Return [x, y] of the center of cell containing provided text 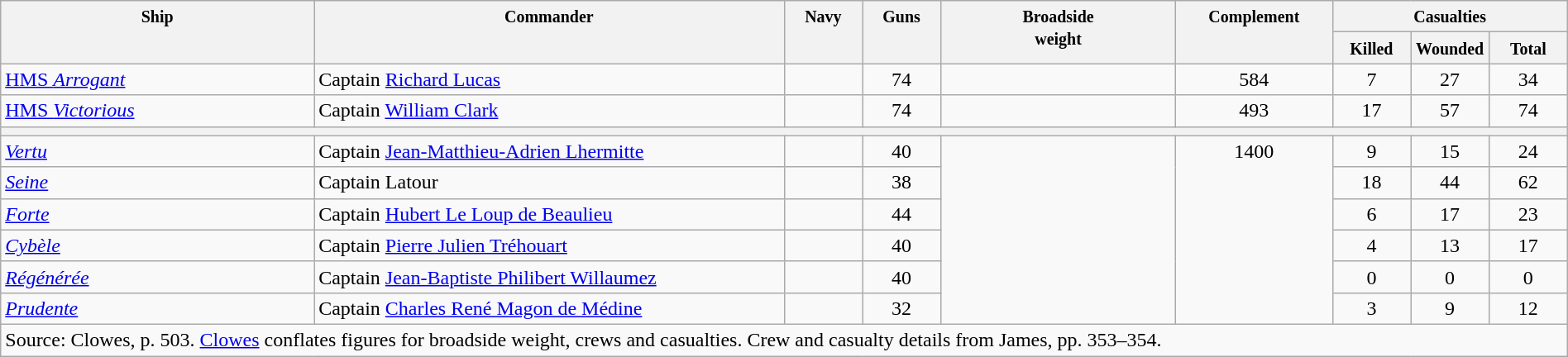
7 [1371, 79]
Navy [824, 32]
62 [1528, 183]
Captain Latour [549, 183]
Forte [157, 214]
HMS Arrogant [157, 79]
Cybèle [157, 245]
27 [1451, 79]
Captain Hubert Le Loup de Beaulieu [549, 214]
Captain Jean-Matthieu-Adrien Lhermitte [549, 151]
18 [1371, 183]
4 [1371, 245]
3 [1371, 308]
6 [1371, 214]
32 [901, 308]
Captain Richard Lucas [549, 79]
Seine [157, 183]
Captain Jean-Baptiste Philibert Willaumez [549, 277]
15 [1451, 151]
Captain William Clark [549, 111]
12 [1528, 308]
Ship [157, 32]
Captain Pierre Julien Tréhouart [549, 245]
Source: Clowes, p. 503. Clowes conflates figures for broadside weight, crews and casualties. Crew and casualty details from James, pp. 353–354. [784, 340]
1400 [1254, 230]
584 [1254, 79]
Vertu [157, 151]
493 [1254, 111]
Commander [549, 32]
24 [1528, 151]
Total [1528, 48]
23 [1528, 214]
57 [1451, 111]
13 [1451, 245]
HMS Victorious [157, 111]
Prudente [157, 308]
Killed [1371, 48]
Broadsideweight [1058, 32]
34 [1528, 79]
Guns [901, 32]
Casualties [1450, 17]
38 [901, 183]
Captain Charles René Magon de Médine [549, 308]
Complement [1254, 32]
Régénérée [157, 277]
Wounded [1451, 48]
